Pinpoint the cell where the given text exists, returning its (x, y) midpoint coordinate. 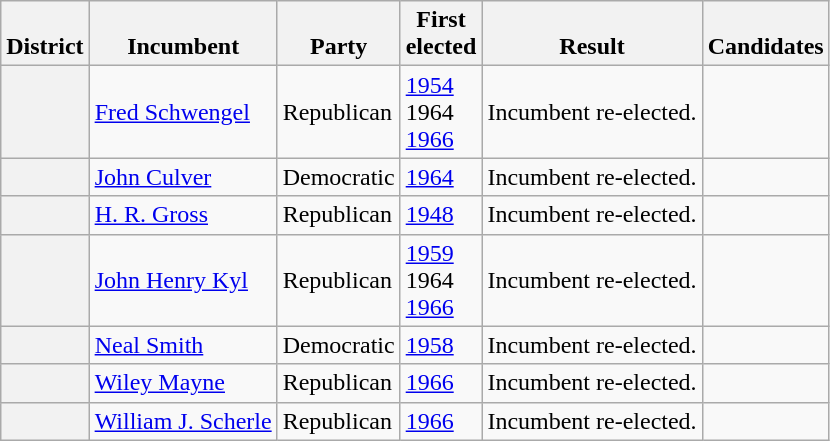
H. R. Gross (183, 215)
Candidates (766, 34)
Wiley Mayne (183, 383)
District (45, 34)
Party (338, 34)
1959 1964 1966 (441, 280)
19541964 1966 (441, 112)
William J. Scherle (183, 421)
Firstelected (441, 34)
John Culver (183, 177)
1964 (441, 177)
Fred Schwengel (183, 112)
1948 (441, 215)
Neal Smith (183, 345)
Incumbent (183, 34)
1958 (441, 345)
John Henry Kyl (183, 280)
Result (592, 34)
